For the text-containing cell, return its midpoint in (X, Y) coordinate format. 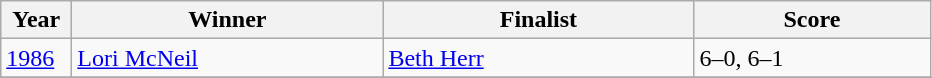
Score (812, 20)
Finalist (538, 20)
Year (36, 20)
Beth Herr (538, 58)
Winner (228, 20)
1986 (36, 58)
Lori McNeil (228, 58)
6–0, 6–1 (812, 58)
